Provide the (X, Y) coordinate of the cell's center where the given text is located.  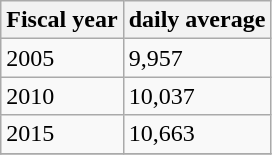
daily average (197, 20)
2015 (62, 134)
Fiscal year (62, 20)
10,037 (197, 96)
2010 (62, 96)
10,663 (197, 134)
9,957 (197, 58)
2005 (62, 58)
